Locate the cell with the specified text and output its (X, Y) center coordinate. 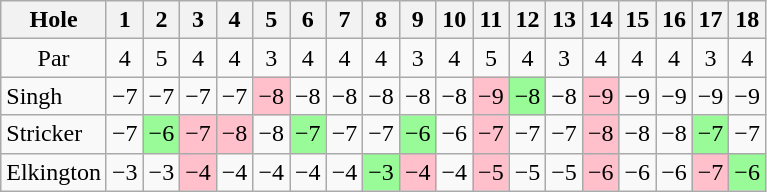
12 (528, 20)
2 (162, 20)
17 (710, 20)
11 (492, 20)
7 (344, 20)
13 (564, 20)
9 (418, 20)
16 (674, 20)
6 (308, 20)
Elkington (54, 172)
14 (600, 20)
Hole (54, 20)
Stricker (54, 134)
10 (454, 20)
15 (638, 20)
1 (124, 20)
Par (54, 58)
8 (382, 20)
Singh (54, 96)
18 (748, 20)
